Detect which cell encompasses the target text, then output its [x, y] center coordinate. 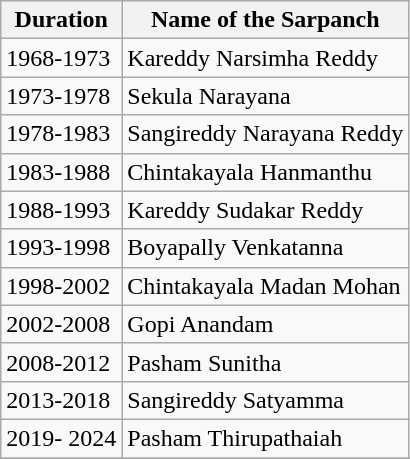
1973-1978 [62, 96]
1998-2002 [62, 286]
1983-1988 [62, 172]
Pasham Sunitha [266, 362]
Sangireddy Satyamma [266, 400]
Kareddy Narsimha Reddy [266, 58]
Kareddy Sudakar Reddy [266, 210]
Sangireddy Narayana Reddy [266, 134]
2008-2012 [62, 362]
1988-1993 [62, 210]
Chintakayala Madan Mohan [266, 286]
Gopi Anandam [266, 324]
1978-1983 [62, 134]
2013-2018 [62, 400]
Sekula Narayana [266, 96]
1993-1998 [62, 248]
1968-1973 [62, 58]
Name of the Sarpanch [266, 20]
2019- 2024 [62, 438]
2002-2008 [62, 324]
Boyapally Venkatanna [266, 248]
Duration [62, 20]
Chintakayala Hanmanthu [266, 172]
Pasham Thirupathaiah [266, 438]
